For the text-containing cell, return its midpoint in (X, Y) coordinate format. 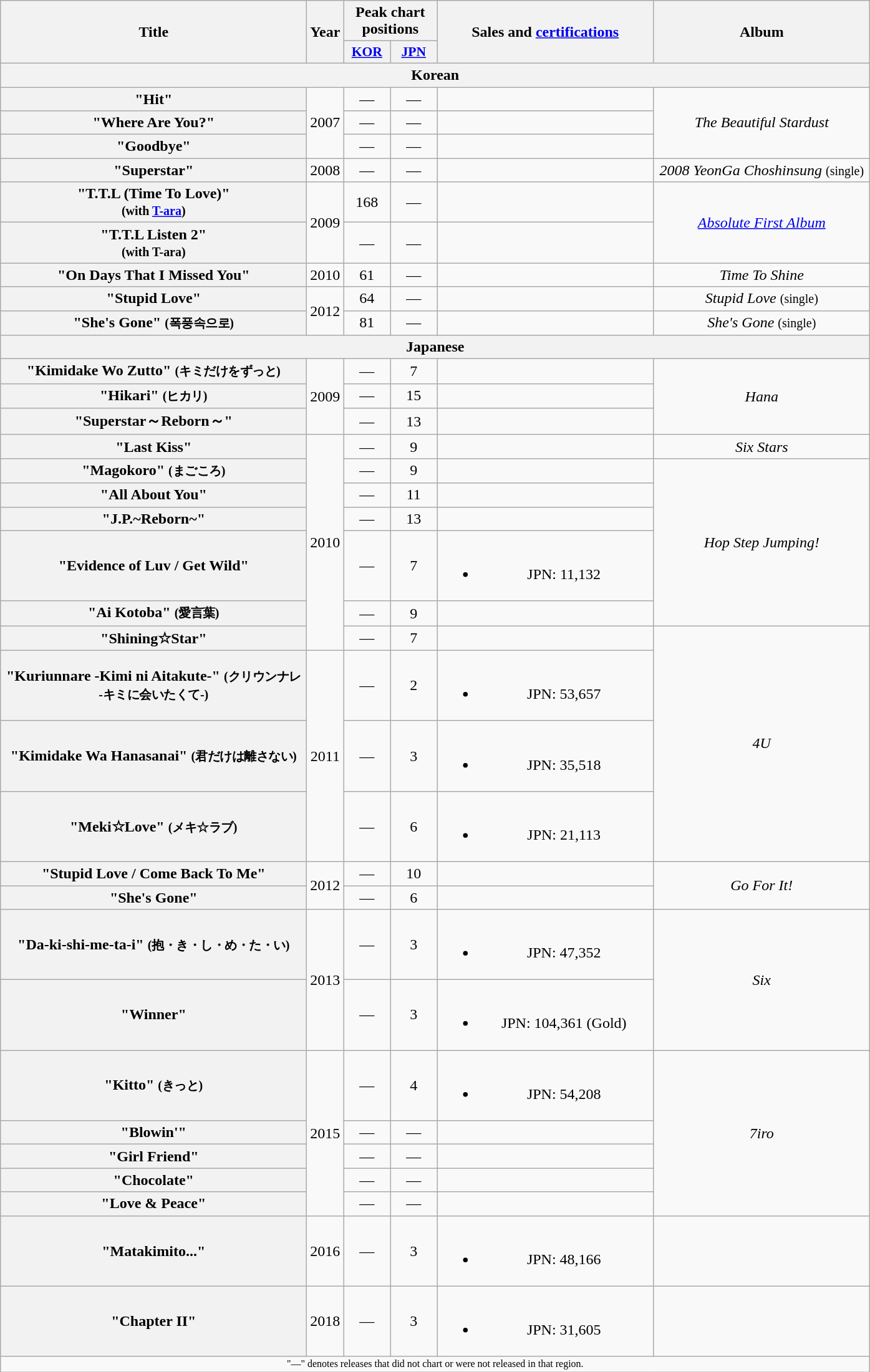
Hana (762, 397)
The Beautiful Stardust (762, 123)
"T.T.L Listen 2"(with T-ara) (153, 243)
"Ai Kotoba" (愛言葉) (153, 613)
2008 (326, 170)
10 (414, 873)
"Hit" (153, 99)
15 (414, 396)
Year (326, 32)
"Evidence of Luv / Get Wild" (153, 566)
"Kitto" (きっと) (153, 1086)
11 (414, 495)
She's Gone (single) (762, 323)
Title (153, 32)
Album (762, 32)
JPN: 21,113 (545, 827)
JPN: 47,352 (545, 945)
2007 (326, 123)
Japanese (435, 347)
"Last Kiss" (153, 446)
KOR (367, 52)
2016 (326, 1250)
"Meki☆Love" (メキ☆ラブ) (153, 827)
2011 (326, 756)
"Superstar" (153, 170)
JPN: 35,518 (545, 756)
"Girl Friend" (153, 1156)
Sales and certifications (545, 32)
"Hikari" (ヒカリ) (153, 396)
JPN: 54,208 (545, 1086)
"Kuriunnare -Kimi ni Aitakute-" (クリウンナレ -キミに会いたくて-) (153, 686)
Hop Step Jumping! (762, 542)
2018 (326, 1322)
2 (414, 686)
2015 (326, 1133)
2013 (326, 980)
Six Stars (762, 446)
Time To Shine (762, 275)
"Winner" (153, 1015)
Six (762, 980)
JPN: 11,132 (545, 566)
"Shining☆Star" (153, 638)
"Matakimito..." (153, 1250)
"She's Gone" (폭풍속으로) (153, 323)
"Kimidake Wo Zutto" (キミだけをずっと) (153, 372)
2008 YeonGa Choshinsung (single) (762, 170)
"Where Are You?" (153, 123)
"All About You" (153, 495)
"Stupid Love" (153, 299)
"—" denotes releases that did not chart or were not released in that region. (435, 1364)
Go For It! (762, 885)
7iro (762, 1133)
4U (762, 744)
61 (367, 275)
"T.T.L (Time To Love)"(with T-ara) (153, 202)
"Chapter II" (153, 1322)
"Love & Peace" (153, 1204)
81 (367, 323)
"J.P.~Reborn~" (153, 519)
"Stupid Love / Come Back To Me" (153, 873)
JPN: 48,166 (545, 1250)
Absolute First Album (762, 223)
JPN: 31,605 (545, 1322)
"On Days That I Missed You" (153, 275)
"Chocolate" (153, 1180)
JPN: 104,361 (Gold) (545, 1015)
Korean (435, 75)
64 (367, 299)
"Magokoro" (まごころ) (153, 471)
"Da-ki-shi-me-ta-i" (抱・き・し・め・た・い) (153, 945)
"Blowin'" (153, 1133)
Stupid Love (single) (762, 299)
JPN (414, 52)
"Goodbye" (153, 146)
JPN: 53,657 (545, 686)
168 (367, 202)
4 (414, 1086)
"Superstar～Reborn～" (153, 421)
"Kimidake Wa Hanasanai" (君だけは離さない) (153, 756)
Peak chart positions (390, 21)
"She's Gone" (153, 897)
